Scan for the cell matching the given text and deliver its (X, Y) coordinate at center. 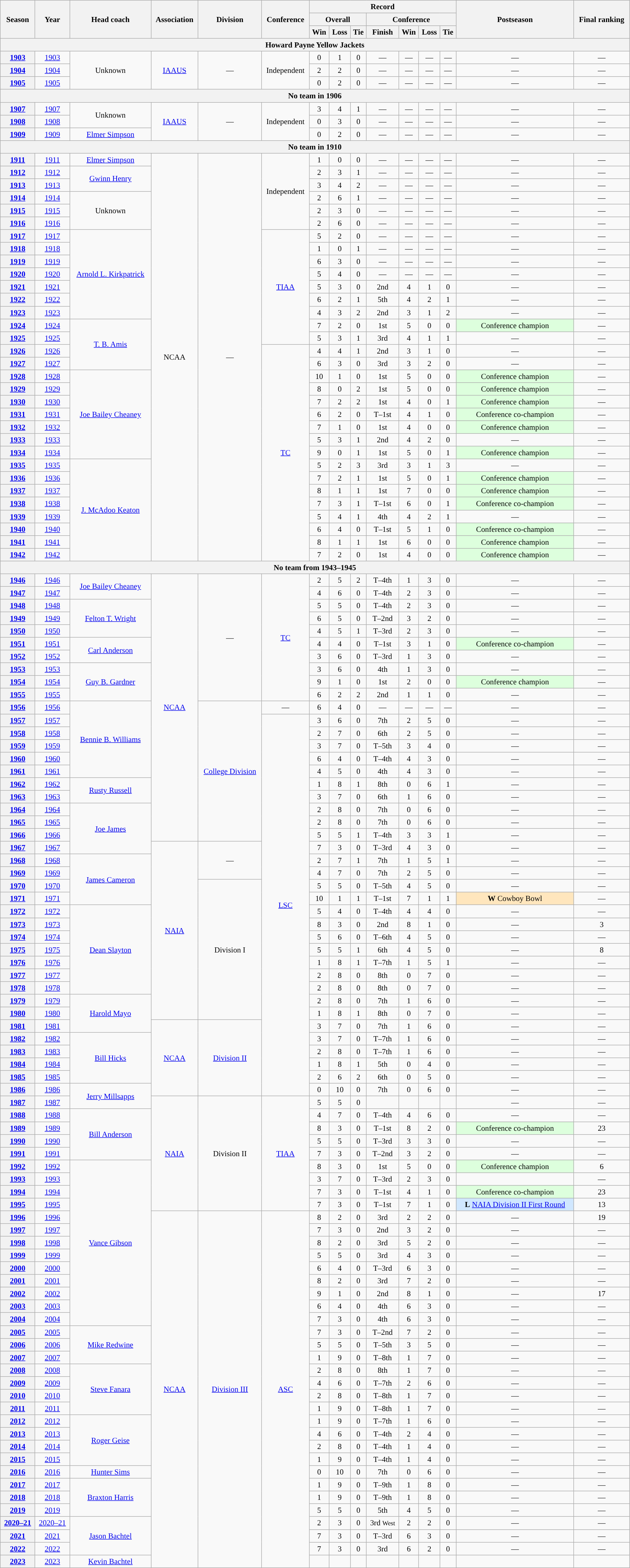
Overall (338, 20)
T–6th (383, 937)
13 (602, 1205)
Bennie B. Williams (110, 740)
Braxton Harris (110, 1497)
No team in 1906 (315, 96)
Felton T. Wright (110, 618)
Bill Hicks (110, 1058)
Dean Slayton (110, 950)
Mike Redwine (110, 1345)
LSC (285, 905)
Season (18, 20)
17 (602, 1294)
Finish (383, 32)
ASC (285, 1389)
Jason Bachtel (110, 1536)
Bill Anderson (110, 1134)
Hunter Sims (110, 1472)
Jerry Millsapps (110, 1096)
Howard Payne Yellow Jackets (315, 45)
3rd West (383, 1523)
No team from 1943–1945 (315, 567)
James Cameron (110, 880)
Head coach (110, 20)
Division I (230, 950)
W Cowboy Bowl (515, 899)
Kevin Bachtel (110, 1561)
J. McAdoo Keaton (110, 510)
Joe James (110, 828)
Harold Mayo (110, 1013)
T. B. Amis (110, 344)
Carl Anderson (110, 650)
Final ranking (602, 20)
No team in 1910 (315, 147)
Division III (230, 1389)
Steve Fanara (110, 1389)
Gwinn Henry (110, 179)
Postseason (515, 20)
Rusty Russell (110, 790)
Year (52, 20)
Arnold L. Kirkpatrick (110, 275)
19 (602, 1217)
College Division (230, 771)
Division (230, 20)
Guy B. Gardner (110, 682)
Roger Geise (110, 1440)
Record (382, 7)
Association (175, 20)
L NAIA Division II First Round (515, 1205)
Vance Gibson (110, 1243)
